Provide the [X, Y] coordinate of the cell's center where the given text is located.  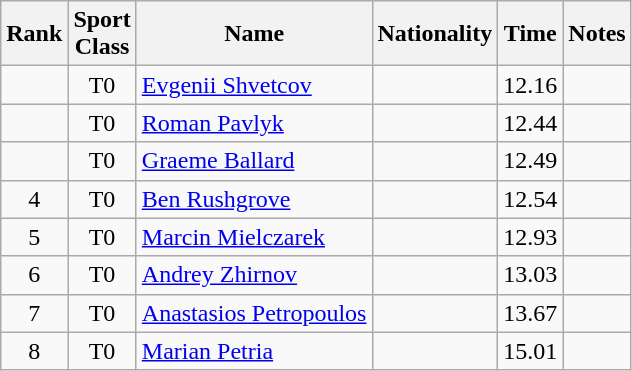
Evgenii Shvetcov [254, 85]
4 [34, 199]
12.93 [530, 237]
Ben Rushgrove [254, 199]
Graeme Ballard [254, 161]
6 [34, 275]
12.54 [530, 199]
15.01 [530, 351]
8 [34, 351]
Name [254, 34]
Rank [34, 34]
Marcin Mielczarek [254, 237]
SportClass [102, 34]
7 [34, 313]
5 [34, 237]
Notes [597, 34]
13.03 [530, 275]
12.44 [530, 123]
Anastasios Petropoulos [254, 313]
Andrey Zhirnov [254, 275]
13.67 [530, 313]
Marian Petria [254, 351]
Roman Pavlyk [254, 123]
Time [530, 34]
12.49 [530, 161]
Nationality [435, 34]
12.16 [530, 85]
